Locate the cell with the specified text and output its (X, Y) center coordinate. 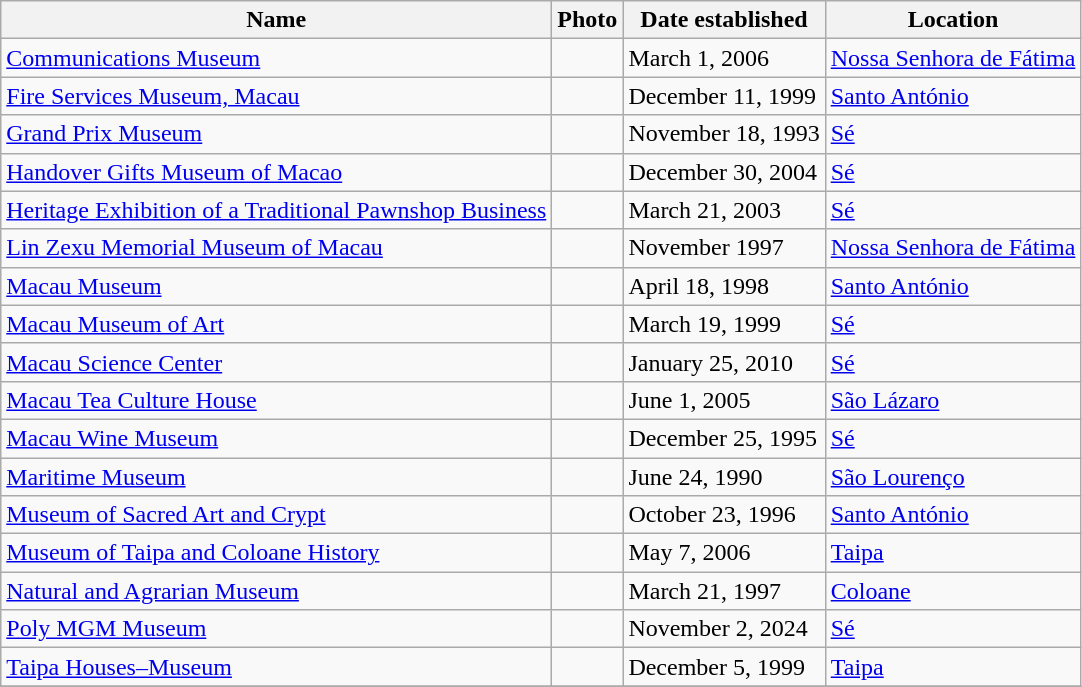
Poly MGM Museum (276, 629)
Museum of Taipa and Coloane History (276, 553)
Fire Services Museum, Macau (276, 96)
Macau Museum (276, 286)
December 11, 1999 (724, 96)
March 1, 2006 (724, 58)
Museum of Sacred Art and Crypt (276, 515)
December 30, 2004 (724, 172)
Macau Tea Culture House (276, 400)
Taipa Houses–Museum (276, 667)
November 18, 1993 (724, 134)
Communications Museum (276, 58)
June 1, 2005 (724, 400)
April 18, 1998 (724, 286)
March 21, 1997 (724, 591)
Macau Wine Museum (276, 438)
São Lázaro (953, 400)
Grand Prix Museum (276, 134)
November 1997 (724, 248)
Date established (724, 20)
Maritime Museum (276, 477)
December 5, 1999 (724, 667)
Macau Science Center (276, 362)
March 21, 2003 (724, 210)
Handover Gifts Museum of Macao (276, 172)
Heritage Exhibition of a Traditional Pawnshop Business (276, 210)
Location (953, 20)
June 24, 1990 (724, 477)
Photo (588, 20)
Macau Museum of Art (276, 324)
March 19, 1999 (724, 324)
October 23, 1996 (724, 515)
December 25, 1995 (724, 438)
Lin Zexu Memorial Museum of Macau (276, 248)
November 2, 2024 (724, 629)
May 7, 2006 (724, 553)
Coloane (953, 591)
São Lourenço (953, 477)
Name (276, 20)
January 25, 2010 (724, 362)
Natural and Agrarian Museum (276, 591)
